Detect which cell encompasses the target text, then output its (X, Y) center coordinate. 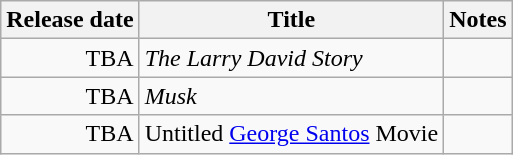
The Larry David Story (292, 58)
Musk (292, 96)
Title (292, 20)
Untitled George Santos Movie (292, 134)
Release date (70, 20)
Notes (478, 20)
